Determine the (x, y) coordinate at the center of the cell enclosing the given text.  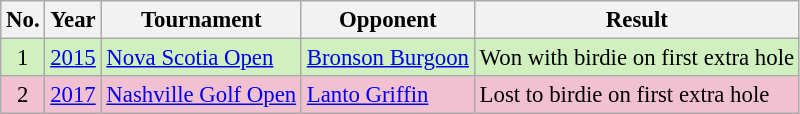
Won with birdie on first extra hole (636, 58)
Nashville Golf Open (201, 95)
Bronson Burgoon (388, 58)
Tournament (201, 20)
2017 (73, 95)
2015 (73, 58)
Year (73, 20)
Result (636, 20)
Opponent (388, 20)
Lanto Griffin (388, 95)
1 (23, 58)
Nova Scotia Open (201, 58)
2 (23, 95)
No. (23, 20)
Lost to birdie on first extra hole (636, 95)
